Pinpoint the cell where the given text exists, returning its [x, y] midpoint coordinate. 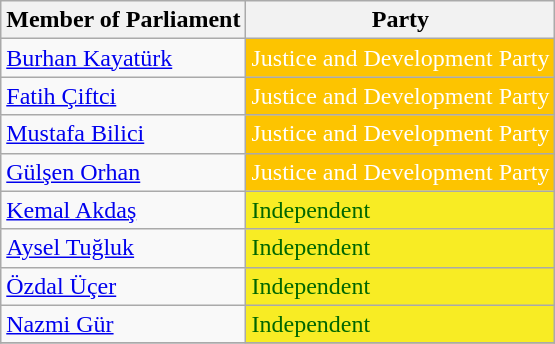
Gülşen Orhan [124, 172]
Burhan Kayatürk [124, 58]
Member of Parliament [124, 20]
Nazmi Gür [124, 324]
Mustafa Bilici [124, 134]
Aysel Tuğluk [124, 248]
Party [400, 20]
Özdal Üçer [124, 286]
Fatih Çiftci [124, 96]
Kemal Akdaş [124, 210]
